Scan for the cell matching the given text and deliver its [X, Y] coordinate at center. 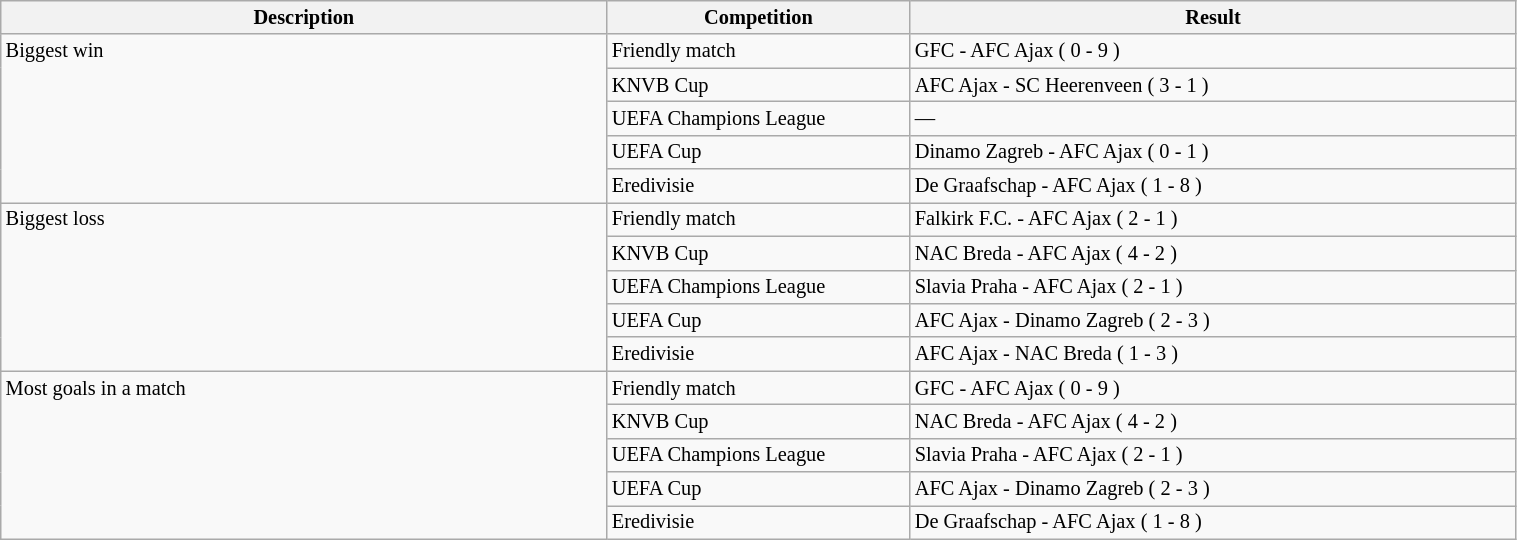
AFC Ajax - SC Heerenveen ( 3 - 1 ) [1213, 85]
Description [304, 17]
Competition [758, 17]
Falkirk F.C. - AFC Ajax ( 2 - 1 ) [1213, 219]
Result [1213, 17]
Biggest loss [304, 286]
Most goals in a match [304, 455]
Dinamo Zagreb - AFC Ajax ( 0 - 1 ) [1213, 152]
— [1213, 118]
AFC Ajax - NAC Breda ( 1 - 3 ) [1213, 354]
Biggest win [304, 118]
